Return the [x, y] coordinate for the center point of the cell that contains the specified text.  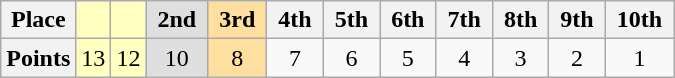
5 [408, 58]
1 [639, 58]
2 [577, 58]
4 [464, 58]
10th [639, 20]
9th [577, 20]
3rd [238, 20]
4th [295, 20]
Place [38, 20]
7 [295, 58]
8 [238, 58]
2nd [177, 20]
Points [38, 58]
3 [520, 58]
8th [520, 20]
6th [408, 20]
6 [351, 58]
12 [128, 58]
13 [94, 58]
7th [464, 20]
5th [351, 20]
10 [177, 58]
